Output the (X, Y) coordinate of the center of the cell containing the given text.  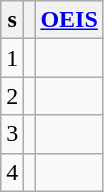
OEIS (69, 20)
3 (12, 134)
4 (12, 172)
1 (12, 58)
s (12, 20)
2 (12, 96)
